Provide the [x, y] coordinate of the cell's center where the given text is located.  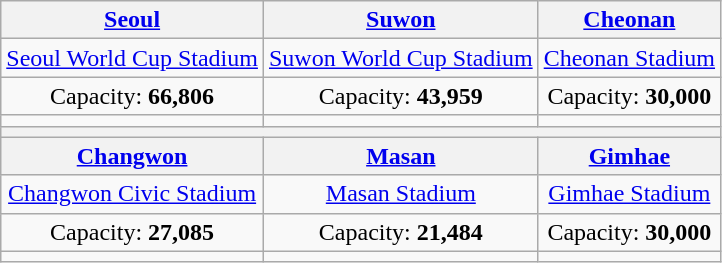
Masan [400, 156]
Suwon World Cup Stadium [400, 58]
Capacity: 27,085 [132, 232]
Changwon [132, 156]
Changwon Civic Stadium [132, 194]
Suwon [400, 20]
Gimhae Stadium [629, 194]
Cheonan Stadium [629, 58]
Capacity: 21,484 [400, 232]
Seoul World Cup Stadium [132, 58]
Seoul [132, 20]
Gimhae [629, 156]
Masan Stadium [400, 194]
Capacity: 66,806 [132, 96]
Cheonan [629, 20]
Capacity: 43,959 [400, 96]
